Detect which cell encompasses the target text, then output its [X, Y] center coordinate. 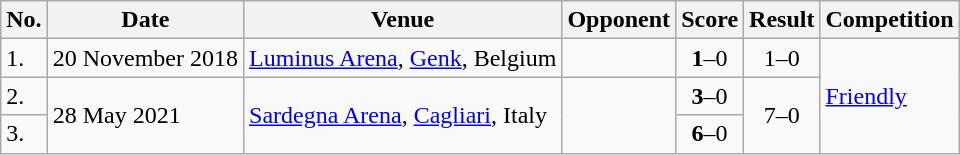
28 May 2021 [145, 115]
1. [24, 58]
2. [24, 96]
Venue [403, 20]
20 November 2018 [145, 58]
Luminus Arena, Genk, Belgium [403, 58]
7–0 [782, 115]
Date [145, 20]
3–0 [710, 96]
Friendly [890, 96]
Sardegna Arena, Cagliari, Italy [403, 115]
Result [782, 20]
3. [24, 134]
6–0 [710, 134]
Opponent [619, 20]
No. [24, 20]
Competition [890, 20]
Score [710, 20]
